Return (X, Y) of the center of cell containing provided text 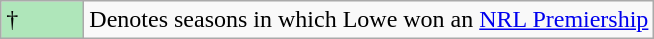
† (42, 20)
Denotes seasons in which Lowe won an NRL Premiership (369, 20)
